Return the (x, y) coordinate for the center point of the cell that contains the specified text.  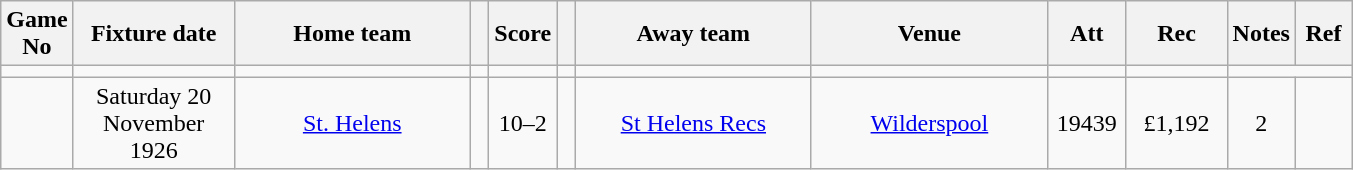
Home team (352, 34)
Saturday 20 November 1926 (154, 123)
10–2 (523, 123)
St. Helens (352, 123)
Rec (1176, 34)
Score (523, 34)
Wilderspool (929, 123)
Notes (1261, 34)
Ref (1323, 34)
19439 (1086, 123)
St Helens Recs (693, 123)
£1,192 (1176, 123)
Away team (693, 34)
2 (1261, 123)
Fixture date (154, 34)
Venue (929, 34)
Att (1086, 34)
Game No (37, 34)
